Find where the given text appears and provide that cell's center as [X, Y] coordinate. 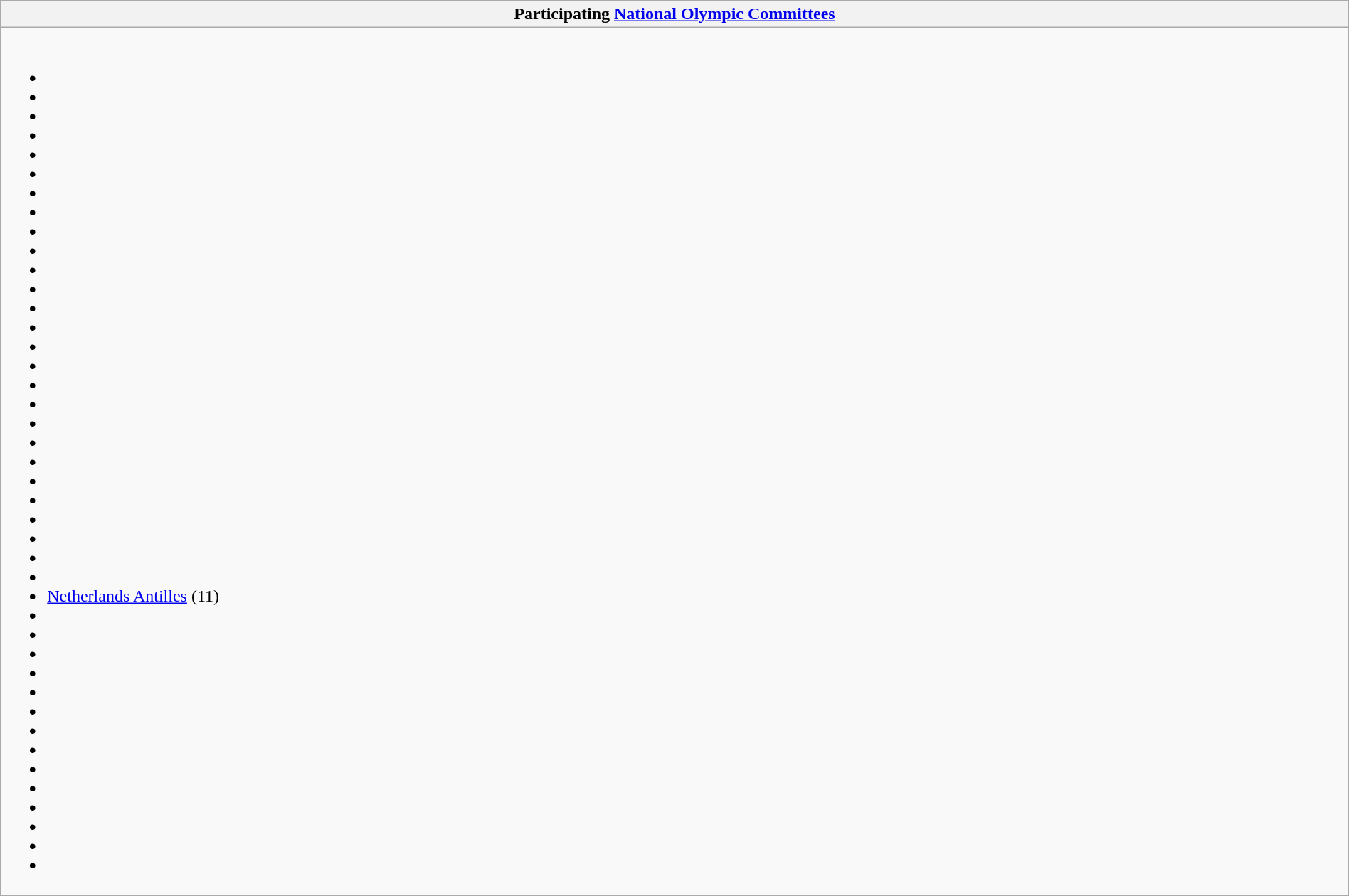
Netherlands Antilles (11) [674, 462]
Participating National Olympic Committees [674, 14]
